Return (x, y) of the center of cell containing provided text 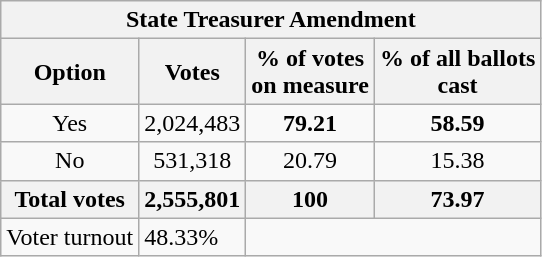
% of voteson measure (310, 72)
No (70, 161)
2,555,801 (192, 199)
Option (70, 72)
48.33% (192, 237)
2,024,483 (192, 123)
79.21 (310, 123)
State Treasurer Amendment (271, 20)
58.59 (457, 123)
Votes (192, 72)
73.97 (457, 199)
100 (310, 199)
531,318 (192, 161)
20.79 (310, 161)
Voter turnout (70, 237)
Total votes (70, 199)
% of all ballotscast (457, 72)
15.38 (457, 161)
Yes (70, 123)
